Capture the cell that displays the provided text and extract its [x, y] central coordinate. 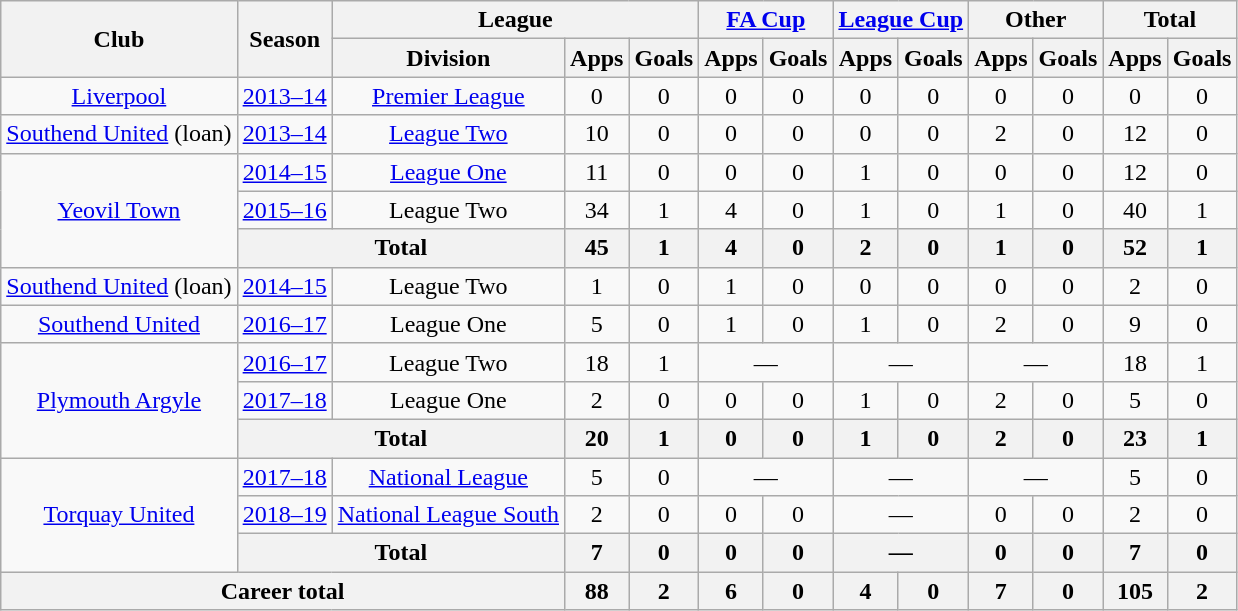
Season [284, 39]
National League South [448, 515]
League Cup [901, 20]
Premier League [448, 96]
23 [1135, 438]
20 [597, 438]
Plymouth Argyle [119, 400]
League [516, 20]
52 [1135, 248]
Division [448, 58]
40 [1135, 210]
6 [731, 591]
Southend United [119, 324]
88 [597, 591]
9 [1135, 324]
Yeovil Town [119, 210]
Career total [283, 591]
10 [597, 134]
2018–19 [284, 515]
34 [597, 210]
11 [597, 172]
Torquay United [119, 515]
National League [448, 477]
FA Cup [766, 20]
45 [597, 248]
Club [119, 39]
Liverpool [119, 96]
2015–16 [284, 210]
105 [1135, 591]
Other [1036, 20]
